From the cell containing the given text, extract its center point as [x, y] coordinate. 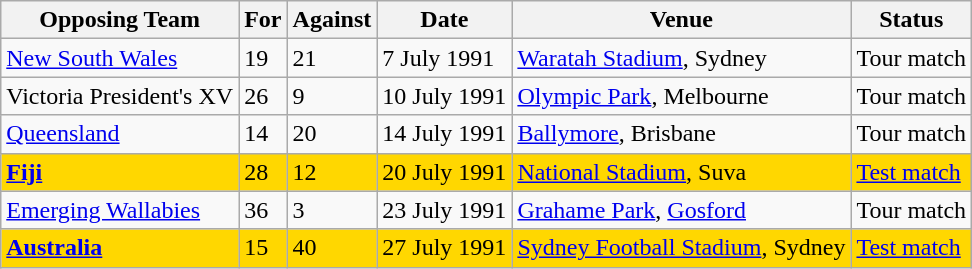
14 [263, 134]
Waratah Stadium, Sydney [682, 58]
36 [263, 210]
9 [332, 96]
Grahame Park, Gosford [682, 210]
Fiji [120, 172]
15 [263, 248]
14 July 1991 [444, 134]
Opposing Team [120, 20]
23 July 1991 [444, 210]
27 July 1991 [444, 248]
10 July 1991 [444, 96]
Venue [682, 20]
Sydney Football Stadium, Sydney [682, 248]
Against [332, 20]
Status [912, 20]
28 [263, 172]
40 [332, 248]
7 July 1991 [444, 58]
Victoria President's XV [120, 96]
20 July 1991 [444, 172]
19 [263, 58]
Olympic Park, Melbourne [682, 96]
26 [263, 96]
National Stadium, Suva [682, 172]
Date [444, 20]
Ballymore, Brisbane [682, 134]
12 [332, 172]
New South Wales [120, 58]
Australia [120, 248]
Queensland [120, 134]
3 [332, 210]
21 [332, 58]
Emerging Wallabies [120, 210]
For [263, 20]
20 [332, 134]
